Detect which cell encompasses the target text, then output its [X, Y] center coordinate. 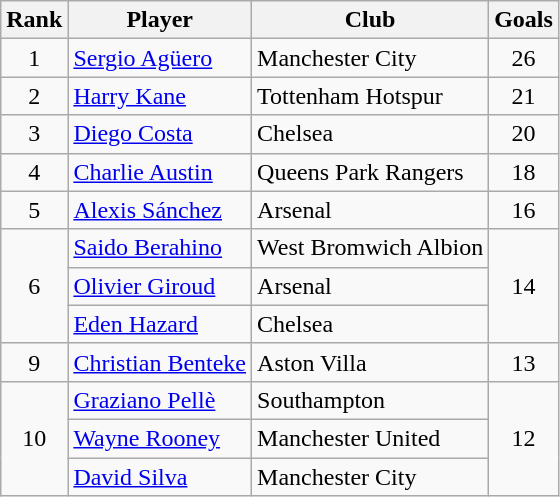
Eden Hazard [160, 324]
Saido Berahino [160, 248]
5 [34, 210]
Harry Kane [160, 96]
1 [34, 58]
2 [34, 96]
10 [34, 438]
Sergio Agüero [160, 58]
Charlie Austin [160, 172]
Club [370, 20]
Christian Benteke [160, 362]
Tottenham Hotspur [370, 96]
13 [524, 362]
9 [34, 362]
Goals [524, 20]
Rank [34, 20]
26 [524, 58]
Southampton [370, 400]
12 [524, 438]
20 [524, 134]
West Bromwich Albion [370, 248]
Queens Park Rangers [370, 172]
David Silva [160, 477]
Alexis Sánchez [160, 210]
14 [524, 286]
Aston Villa [370, 362]
Manchester United [370, 438]
16 [524, 210]
Wayne Rooney [160, 438]
Diego Costa [160, 134]
4 [34, 172]
Player [160, 20]
3 [34, 134]
Olivier Giroud [160, 286]
18 [524, 172]
21 [524, 96]
Graziano Pellè [160, 400]
6 [34, 286]
